Scan for the cell matching the given text and deliver its [X, Y] coordinate at center. 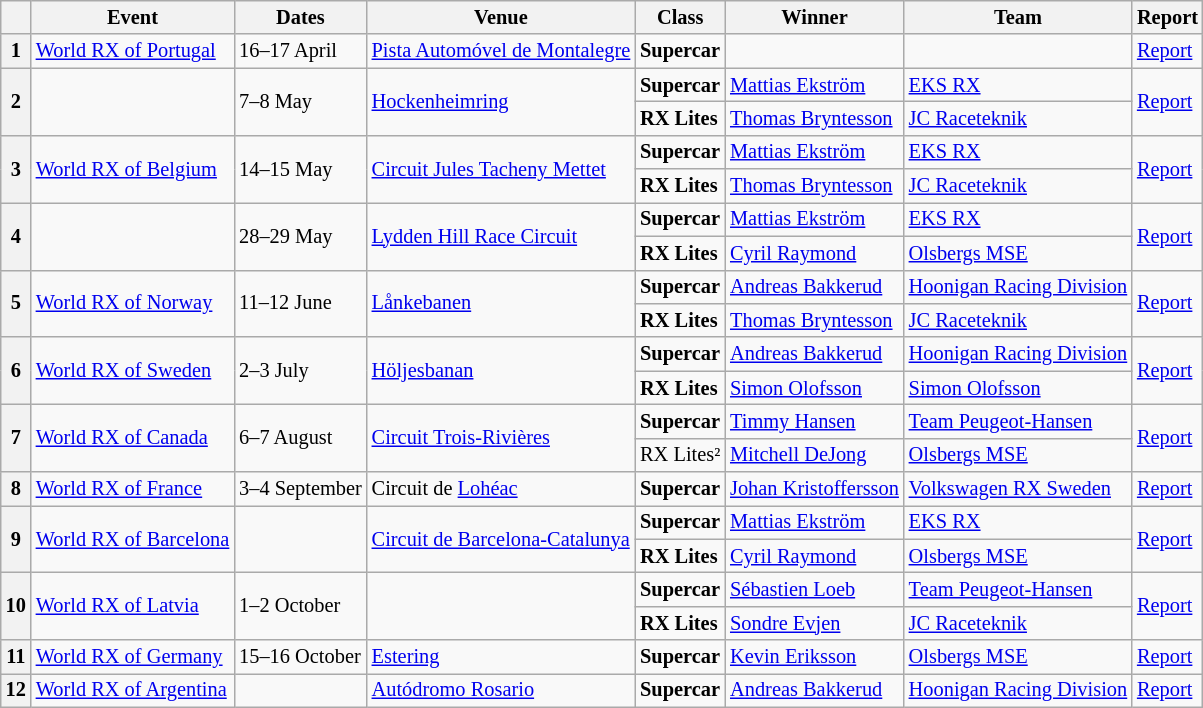
World RX of Argentina [132, 690]
1 [16, 51]
1–2 October [300, 606]
Sondre Evjen [814, 623]
6–7 August [300, 438]
5 [16, 304]
6 [16, 370]
3–4 September [300, 489]
10 [16, 606]
Lydden Hill Race Circuit [501, 236]
2 [16, 102]
Dates [300, 17]
3 [16, 168]
Event [132, 17]
Circuit de Lohéac [501, 489]
11 [16, 657]
Höljesbanan [501, 370]
RX Lites² [680, 455]
7–8 May [300, 102]
28–29 May [300, 236]
Pista Automóvel de Montalegre [501, 51]
Sébastien Loeb [814, 589]
Kevin Eriksson [814, 657]
World RX of Portugal [132, 51]
Hockenheimring [501, 102]
Winner [814, 17]
Volkswagen RX Sweden [1018, 489]
Autódromo Rosario [501, 690]
Johan Kristoffersson [814, 489]
15–16 October [300, 657]
8 [16, 489]
Circuit Trois-Rivières [501, 438]
7 [16, 438]
Circuit Jules Tacheny Mettet [501, 168]
9 [16, 538]
11–12 June [300, 304]
Circuit de Barcelona-Catalunya [501, 538]
World RX of Germany [132, 657]
2–3 July [300, 370]
World RX of France [132, 489]
Team [1018, 17]
World RX of Canada [132, 438]
Class [680, 17]
Mitchell DeJong [814, 455]
Estering [501, 657]
Venue [501, 17]
Lånkebanen [501, 304]
World RX of Belgium [132, 168]
World RX of Sweden [132, 370]
Timmy Hansen [814, 421]
World RX of Latvia [132, 606]
12 [16, 690]
4 [16, 236]
14–15 May [300, 168]
16–17 April [300, 51]
World RX of Norway [132, 304]
World RX of Barcelona [132, 538]
